Determine the [X, Y] coordinate at the center of the cell enclosing the given text.  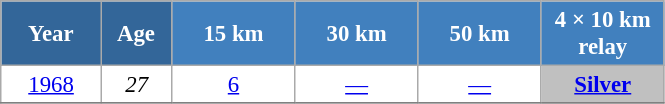
6 [234, 85]
Age [136, 34]
50 km [480, 34]
Year [52, 34]
30 km [356, 34]
4 × 10 km relay [602, 34]
15 km [234, 34]
Silver [602, 85]
27 [136, 85]
1968 [52, 85]
